Scan for the cell matching the given text and deliver its (X, Y) coordinate at center. 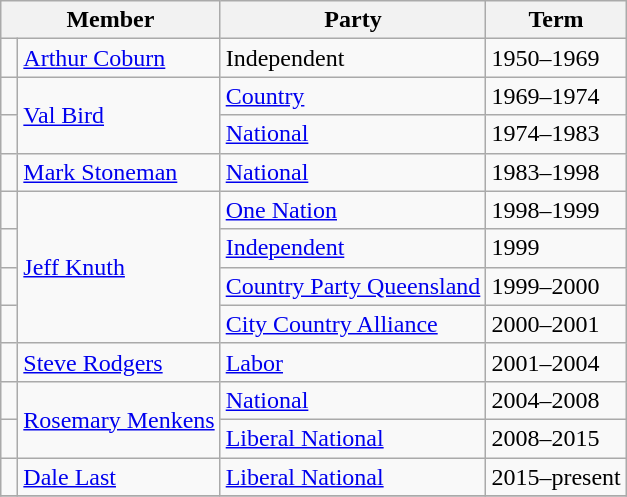
1983–1998 (556, 172)
1999–2000 (556, 286)
Member (110, 20)
Term (556, 20)
Party (353, 20)
1969–1974 (556, 96)
2001–2004 (556, 362)
Rosemary Menkens (119, 419)
Val Bird (119, 115)
2000–2001 (556, 324)
Dale Last (119, 477)
Labor (353, 362)
2015–present (556, 477)
Arthur Coburn (119, 58)
Steve Rodgers (119, 362)
Mark Stoneman (119, 172)
Jeff Knuth (119, 267)
1950–1969 (556, 58)
Country (353, 96)
Country Party Queensland (353, 286)
2004–2008 (556, 400)
1974–1983 (556, 134)
1999 (556, 248)
1998–1999 (556, 210)
City Country Alliance (353, 324)
2008–2015 (556, 438)
One Nation (353, 210)
